Determine the [X, Y] coordinate at the center of the cell enclosing the given text.  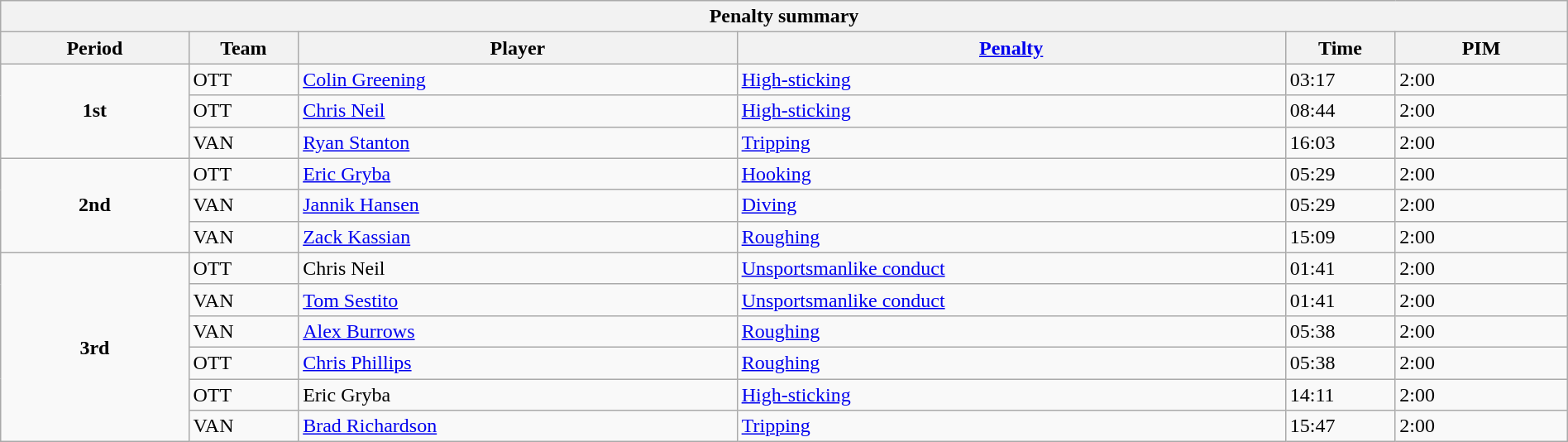
15:09 [1340, 237]
Penalty summary [784, 17]
Brad Richardson [518, 426]
Jannik Hansen [518, 205]
08:44 [1340, 111]
03:17 [1340, 79]
3rd [94, 347]
Colin Greening [518, 79]
1st [94, 111]
Chris Phillips [518, 363]
PIM [1481, 48]
Team [243, 48]
Tom Sestito [518, 300]
Ryan Stanton [518, 142]
Player [518, 48]
15:47 [1340, 426]
16:03 [1340, 142]
Time [1340, 48]
Zack Kassian [518, 237]
Hooking [1011, 174]
Diving [1011, 205]
14:11 [1340, 395]
Period [94, 48]
2nd [94, 205]
Alex Burrows [518, 331]
Penalty [1011, 48]
